Locate the cell with the specified text and output its (x, y) center coordinate. 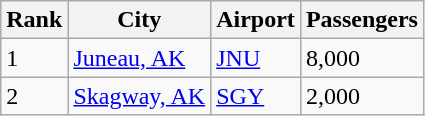
Skagway, AK (140, 96)
Airport (256, 20)
City (140, 20)
Rank (34, 20)
2,000 (362, 96)
8,000 (362, 58)
SGY (256, 96)
1 (34, 58)
Juneau, AK (140, 58)
2 (34, 96)
JNU (256, 58)
Passengers (362, 20)
